Identify which cell holds the provided text, then report its (x, y) central coordinate. 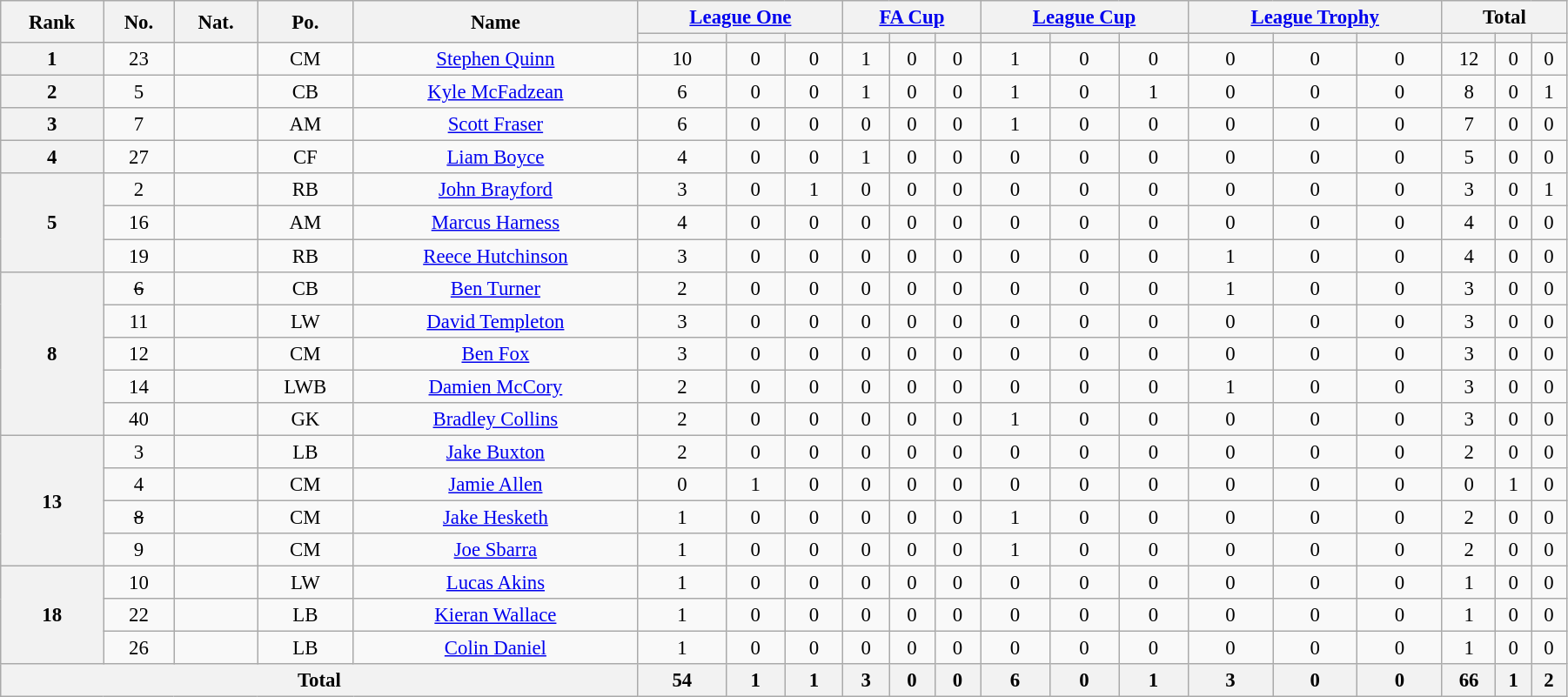
Jamie Allen (496, 485)
League Trophy (1315, 17)
FA Cup (912, 17)
19 (139, 256)
Rank (52, 22)
Kyle McFadzean (496, 92)
Reece Hutchinson (496, 256)
9 (139, 550)
Bradley Collins (496, 419)
Po. (305, 22)
23 (139, 59)
Kieran Wallace (496, 615)
Stephen Quinn (496, 59)
Lucas Akins (496, 583)
Scott Fraser (496, 124)
54 (682, 680)
Damien McCory (496, 386)
Ben Fox (496, 353)
Jake Buxton (496, 452)
League Cup (1084, 17)
Joe Sbarra (496, 550)
11 (139, 321)
GK (305, 419)
Nat. (216, 22)
Ben Turner (496, 288)
No. (139, 22)
LWB (305, 386)
John Brayford (496, 191)
David Templeton (496, 321)
14 (139, 386)
Marcus Harness (496, 223)
40 (139, 419)
66 (1469, 680)
League One (740, 17)
Colin Daniel (496, 648)
Jake Hesketh (496, 517)
22 (139, 615)
26 (139, 648)
CF (305, 157)
18 (52, 616)
Name (496, 22)
Liam Boyce (496, 157)
16 (139, 223)
27 (139, 157)
13 (52, 500)
